Capture the cell that displays the provided text and extract its (X, Y) central coordinate. 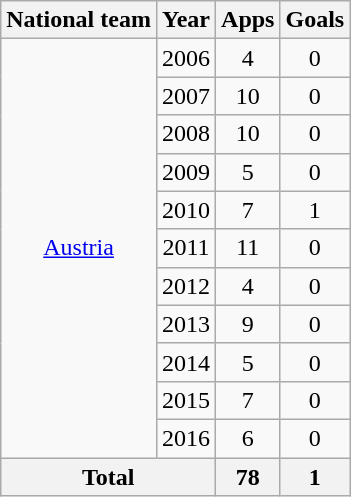
11 (248, 248)
6 (248, 438)
2009 (186, 172)
2010 (186, 210)
Year (186, 20)
Goals (315, 20)
2016 (186, 438)
9 (248, 324)
2008 (186, 134)
2015 (186, 400)
2014 (186, 362)
Total (108, 477)
2007 (186, 96)
2013 (186, 324)
National team (79, 20)
Apps (248, 20)
78 (248, 477)
2006 (186, 58)
2011 (186, 248)
2012 (186, 286)
Austria (79, 248)
